Find where the given text appears and provide that cell's center as (X, Y) coordinate. 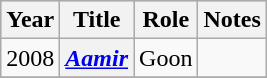
Title (97, 20)
Year (30, 20)
Role (166, 20)
2008 (30, 58)
Notes (232, 20)
Aamir (97, 58)
Goon (166, 58)
